Scan for the cell matching the given text and deliver its [x, y] coordinate at center. 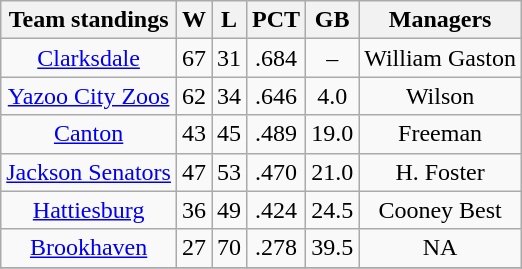
L [230, 20]
PCT [276, 20]
31 [230, 58]
Jackson Senators [89, 172]
47 [194, 172]
Brookhaven [89, 248]
GB [332, 20]
.470 [276, 172]
53 [230, 172]
34 [230, 96]
21.0 [332, 172]
Managers [440, 20]
Cooney Best [440, 210]
.646 [276, 96]
19.0 [332, 134]
NA [440, 248]
.278 [276, 248]
Wilson [440, 96]
Clarksdale [89, 58]
Yazoo City Zoos [89, 96]
67 [194, 58]
4.0 [332, 96]
70 [230, 248]
43 [194, 134]
– [332, 58]
W [194, 20]
39.5 [332, 248]
27 [194, 248]
.489 [276, 134]
Canton [89, 134]
62 [194, 96]
.424 [276, 210]
Hattiesburg [89, 210]
24.5 [332, 210]
.684 [276, 58]
H. Foster [440, 172]
Team standings [89, 20]
36 [194, 210]
45 [230, 134]
49 [230, 210]
Freeman [440, 134]
William Gaston [440, 58]
